Output the (X, Y) coordinate of the center of the cell containing the given text.  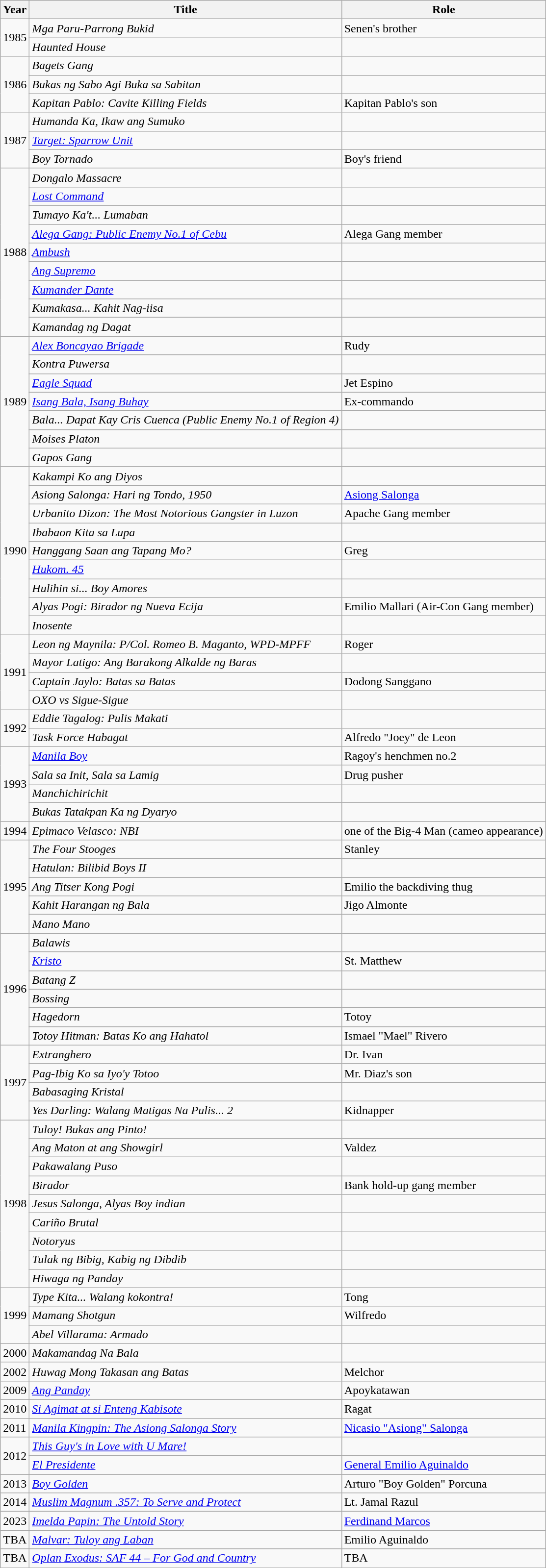
Mano Mano (185, 924)
Hagedorn (185, 1017)
Gapos Gang (185, 457)
Jesus Salonga, Alyas Boy indian (185, 1204)
2000 (15, 1353)
Kapitan Pablo: Cavite Killing Fields (185, 103)
Kristo (185, 961)
Valdez (443, 1148)
Moises Platon (185, 439)
Alega Gang: Public Enemy No.1 of Cebu (185, 234)
Tumayo Ka't... Lumaban (185, 215)
Dongalo Massacre (185, 177)
1996 (15, 989)
Epimaco Velasco: NBI (185, 831)
Malvar: Tuloy ang Laban (185, 1540)
Bank hold-up gang member (443, 1185)
1985 (15, 38)
Bukas ng Sabo Agi Buka sa Sabitan (185, 84)
1986 (15, 84)
Alega Gang member (443, 234)
OXO vs Sigue-Sigue (185, 700)
1994 (15, 831)
Mga Paru-Parrong Bukid (185, 28)
Ambush (185, 252)
Tulak ng Bibig, Kabig ng Dibdib (185, 1260)
Apoykatawan (443, 1390)
Ang Supremo (185, 271)
Cariño Brutal (185, 1222)
Manila Kingpin: The Asiong Salonga Story (185, 1428)
Ibabaon Kita sa Lupa (185, 532)
Eddie Tagalog: Pulis Makati (185, 719)
Imelda Papin: The Untold Story (185, 1521)
Dodong Sanggano (443, 681)
Kakampi Ko ang Diyos (185, 476)
Pakawalang Puso (185, 1167)
Boy Tornado (185, 159)
Alfredo "Joey" de Leon (443, 737)
Balawis (185, 943)
Wilfredo (443, 1316)
Asiong Salonga (443, 495)
1995 (15, 887)
Bagets Gang (185, 66)
Extranghero (185, 1054)
2011 (15, 1428)
Kidnapper (443, 1110)
Roger (443, 644)
Inosente (185, 625)
Hanggang Saan ang Tapang Mo? (185, 551)
Haunted House (185, 47)
1998 (15, 1204)
2009 (15, 1390)
Tong (443, 1297)
Ragat (443, 1409)
Nicasio "Asiong" Salonga (443, 1428)
Hukom. 45 (185, 570)
one of the Big-4 Man (cameo appearance) (443, 831)
Humanda Ka, Ikaw ang Sumuko (185, 122)
2002 (15, 1371)
Ex-commando (443, 401)
Manila Boy (185, 756)
Si Agimat at si Enteng Kabisote (185, 1409)
Bukas Tatakpan Ka ng Dyaryo (185, 812)
Lt. Jamal Razul (443, 1502)
General Emilio Aguinaldo (443, 1465)
1991 (15, 672)
This Guy's in Love with U Mare! (185, 1446)
Ang Panday (185, 1390)
Lost Command (185, 196)
Jigo Almonte (443, 905)
Urbanito Dizon: The Most Notorious Gangster in Luzon (185, 513)
Babasaging Kristal (185, 1092)
Birador (185, 1185)
Task Force Habagat (185, 737)
2010 (15, 1409)
Totoy (443, 1017)
1992 (15, 728)
2012 (15, 1456)
2014 (15, 1502)
Mayor Latigo: Ang Barakong Alkalde ng Baras (185, 663)
Pag-Ibig Ko sa Iyo'y Totoo (185, 1073)
Kamandag ng Dagat (185, 327)
Mamang Shotgun (185, 1316)
Type Kita... Walang kokontra! (185, 1297)
Kapitan Pablo's son (443, 103)
Title (185, 10)
Batang Z (185, 980)
Makamandag Na Bala (185, 1353)
Captain Jaylo: Batas sa Batas (185, 681)
Rudy (443, 346)
Asiong Salonga: Hari ng Tondo, 1950 (185, 495)
Manchichirichit (185, 793)
2013 (15, 1484)
Arturo "Boy Golden" Porcuna (443, 1484)
Kahit Harangan ng Bala (185, 905)
Sala sa Init, Sala sa Lamig (185, 774)
Role (443, 10)
Mr. Diaz's son (443, 1073)
Jet Espino (443, 383)
Huwag Mong Takasan ang Batas (185, 1371)
Ang Maton at ang Showgirl (185, 1148)
Hulihin si... Boy Amores (185, 588)
Isang Bala, Isang Buhay (185, 401)
Target: Sparrow Unit (185, 140)
Bala... Dapat Kay Cris Cuenca (Public Enemy No.1 of Region 4) (185, 420)
Ferdinand Marcos (443, 1521)
Alyas Pogi: Birador ng Nueva Ecija (185, 607)
Muslim Magnum .357: To Serve and Protect (185, 1502)
Emilio the backdiving thug (443, 887)
Stanley (443, 849)
Leon ng Maynila: P/Col. Romeo B. Maganto, WPD-MPFF (185, 644)
Abel Villarama: Armado (185, 1334)
St. Matthew (443, 961)
1987 (15, 140)
The Four Stooges (185, 849)
Year (15, 10)
Boy's friend (443, 159)
1997 (15, 1082)
Totoy Hitman: Batas Ko ang Hahatol (185, 1036)
Yes Darling: Walang Matigas Na Pulis... 2 (185, 1110)
1989 (15, 401)
1988 (15, 252)
Kontra Puwersa (185, 364)
1990 (15, 551)
Senen's brother (443, 28)
Drug pusher (443, 774)
2023 (15, 1521)
Greg (443, 551)
Eagle Squad (185, 383)
Boy Golden (185, 1484)
El Presidente (185, 1465)
Ragoy's henchmen no.2 (443, 756)
1999 (15, 1316)
Ang Titser Kong Pogi (185, 887)
Melchor (443, 1371)
Apache Gang member (443, 513)
Oplan Exodus: SAF 44 – For God and Country (185, 1558)
Kumander Dante (185, 290)
Dr. Ivan (443, 1054)
Alex Boncayao Brigade (185, 346)
Hiwaga ng Panday (185, 1278)
Hatulan: Bilibid Boys II (185, 868)
Kumakasa... Kahit Nag-iisa (185, 308)
Emilio Aguinaldo (443, 1540)
1993 (15, 784)
Bossing (185, 998)
Notoryus (185, 1241)
Ismael "Mael" Rivero (443, 1036)
Emilio Mallari (Air-Con Gang member) (443, 607)
Tuloy! Bukas ang Pinto! (185, 1129)
